Capture the cell that displays the provided text and extract its (X, Y) central coordinate. 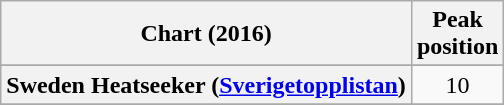
10 (457, 85)
Sweden Heatseeker (Sverigetopplistan) (206, 85)
Peakposition (457, 34)
Chart (2016) (206, 34)
